Locate the cell with the specified text and output its [X, Y] center coordinate. 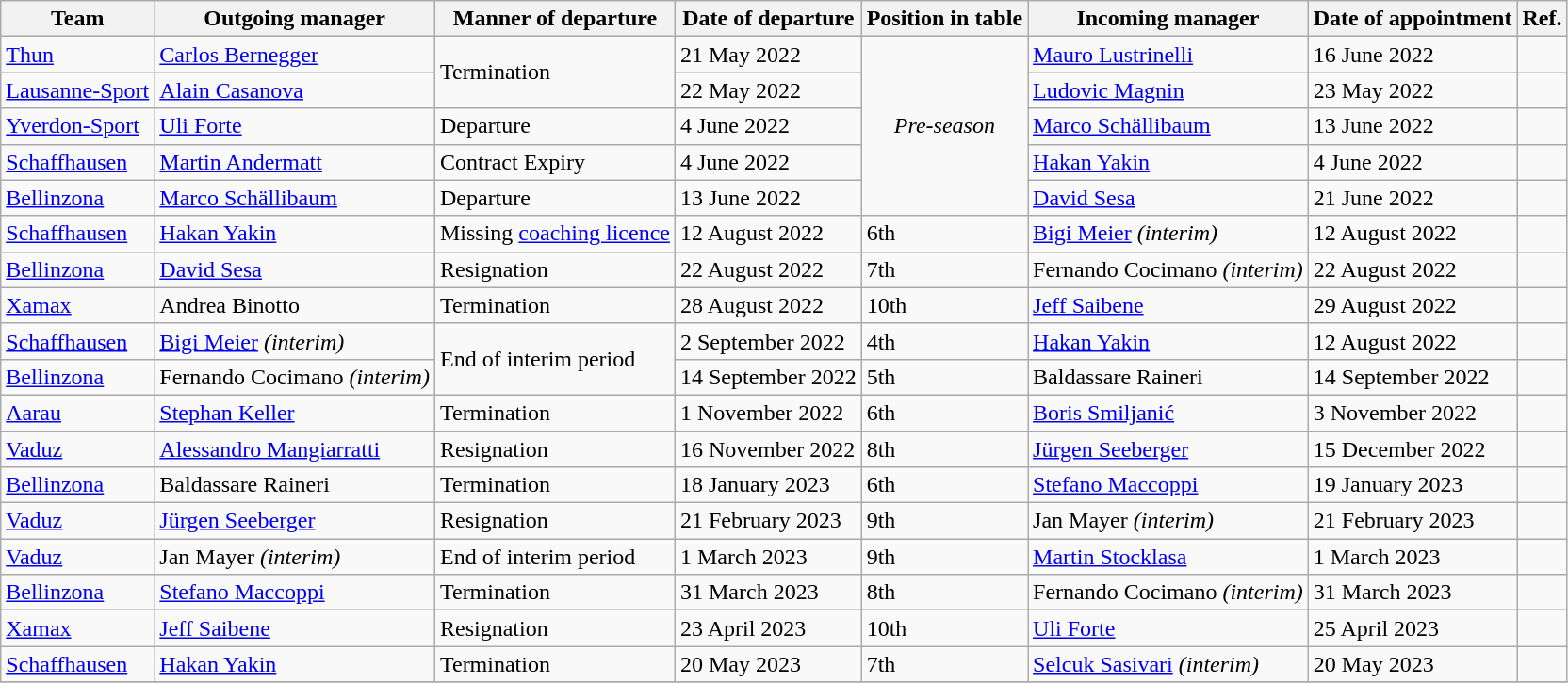
Aarau [77, 413]
21 June 2022 [1413, 198]
Boris Smiljanić [1168, 413]
Lausanne-Sport [77, 90]
2 September 2022 [768, 341]
Alessandro Mangiarratti [295, 449]
Stephan Keller [295, 413]
23 April 2023 [768, 628]
Contract Expiry [554, 162]
Alain Casanova [295, 90]
4th [944, 341]
Date of departure [768, 19]
Mauro Lustrinelli [1168, 55]
21 May 2022 [768, 55]
Position in table [944, 19]
Andrea Binotto [295, 305]
16 June 2022 [1413, 55]
Outgoing manager [295, 19]
Yverdon-Sport [77, 126]
Selcuk Sasivari (interim) [1168, 664]
19 January 2023 [1413, 485]
29 August 2022 [1413, 305]
28 August 2022 [768, 305]
Date of appointment [1413, 19]
Manner of departure [554, 19]
5th [944, 377]
Martin Stocklasa [1168, 557]
Team [77, 19]
18 January 2023 [768, 485]
15 December 2022 [1413, 449]
1 November 2022 [768, 413]
3 November 2022 [1413, 413]
Ref. [1542, 19]
16 November 2022 [768, 449]
Martin Andermatt [295, 162]
Carlos Bernegger [295, 55]
23 May 2022 [1413, 90]
Incoming manager [1168, 19]
Missing coaching licence [554, 234]
22 May 2022 [768, 90]
Ludovic Magnin [1168, 90]
25 April 2023 [1413, 628]
Thun [77, 55]
Pre-season [944, 126]
